Output the (x, y) coordinate of the center of the cell containing the given text.  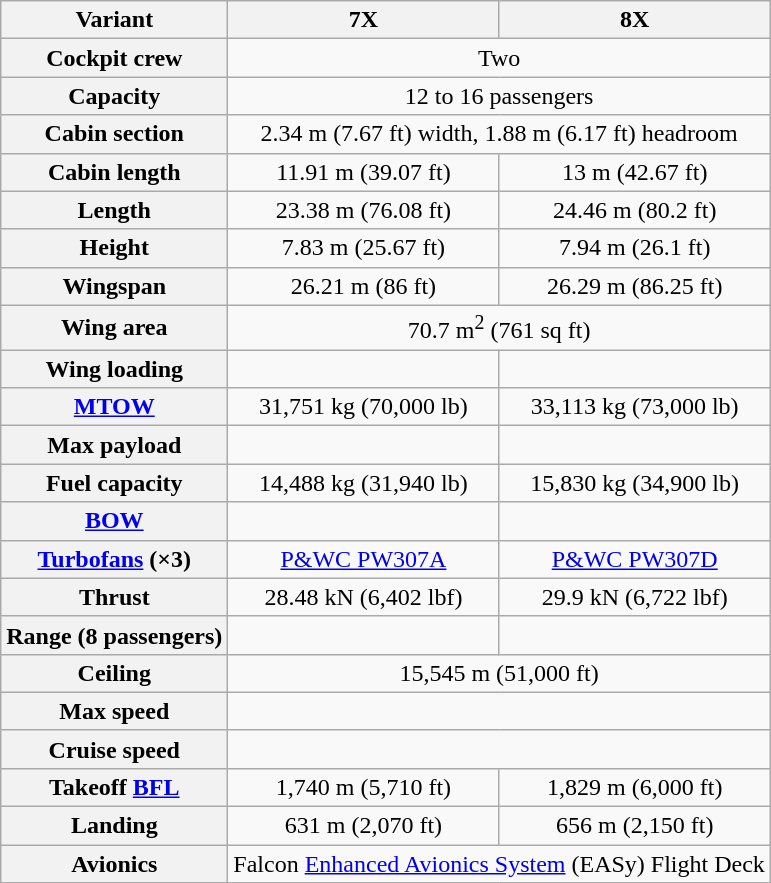
Thrust (114, 597)
Capacity (114, 96)
70.7 m2 (761 sq ft) (500, 328)
24.46 m (80.2 ft) (634, 210)
Cockpit crew (114, 58)
13 m (42.67 ft) (634, 172)
Takeoff BFL (114, 787)
7.94 m (26.1 ft) (634, 248)
Wing area (114, 328)
P&WC PW307A (364, 559)
7.83 m (25.67 ft) (364, 248)
14,488 kg (31,940 lb) (364, 483)
Max speed (114, 711)
28.48 kN (6,402 lbf) (364, 597)
11.91 m (39.07 ft) (364, 172)
33,113 kg (73,000 lb) (634, 407)
8X (634, 20)
Landing (114, 826)
Cabin length (114, 172)
Range (8 passengers) (114, 635)
Length (114, 210)
BOW (114, 521)
Cruise speed (114, 749)
Fuel capacity (114, 483)
Two (500, 58)
Turbofans (×3) (114, 559)
7X (364, 20)
23.38 m (76.08 ft) (364, 210)
1,740 m (5,710 ft) (364, 787)
Wingspan (114, 286)
Variant (114, 20)
656 m (2,150 ft) (634, 826)
26.29 m (86.25 ft) (634, 286)
31,751 kg (70,000 lb) (364, 407)
2.34 m (7.67 ft) width, 1.88 m (6.17 ft) headroom (500, 134)
26.21 m (86 ft) (364, 286)
15,545 m (51,000 ft) (500, 673)
Falcon Enhanced Avionics System (EASy) Flight Deck (500, 864)
Avionics (114, 864)
15,830 kg (34,900 lb) (634, 483)
MTOW (114, 407)
631 m (2,070 ft) (364, 826)
Height (114, 248)
12 to 16 passengers (500, 96)
Cabin section (114, 134)
Max payload (114, 445)
1,829 m (6,000 ft) (634, 787)
29.9 kN (6,722 lbf) (634, 597)
Ceiling (114, 673)
Wing loading (114, 369)
P&WC PW307D (634, 559)
